Provide the (x, y) coordinate of the cell's center where the given text is located.  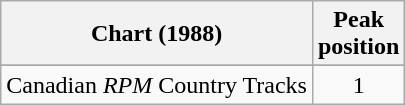
Canadian RPM Country Tracks (157, 85)
Peakposition (358, 34)
1 (358, 85)
Chart (1988) (157, 34)
